Search for the cell housing the specified text and yield its (x, y) center coordinate. 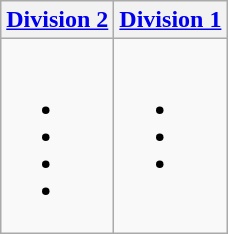
Division 2 (58, 20)
Division 1 (170, 20)
